Detect which cell encompasses the target text, then output its (x, y) center coordinate. 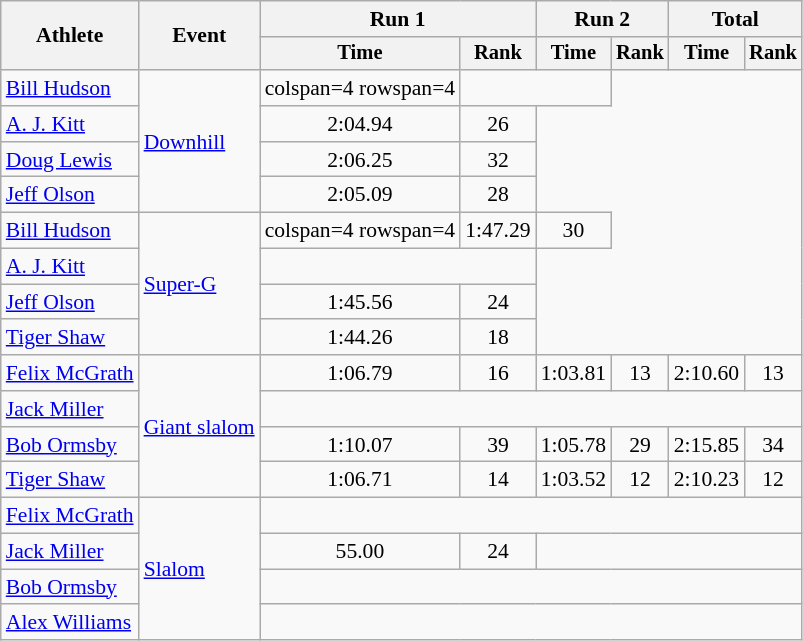
Athlete (70, 36)
1:03.52 (574, 480)
2:04.94 (360, 124)
Giant slalom (200, 426)
1:10.07 (360, 445)
Alex Williams (70, 623)
Downhill (200, 141)
Slalom (200, 569)
39 (498, 445)
26 (498, 124)
Run 1 (398, 19)
18 (498, 338)
1:47.29 (498, 231)
30 (574, 231)
28 (498, 195)
1:44.26 (360, 338)
1:03.81 (574, 373)
Total (736, 19)
Event (200, 36)
16 (498, 373)
2:06.25 (360, 160)
2:10.60 (706, 373)
1:45.56 (360, 302)
1:06.71 (360, 480)
32 (498, 160)
55.00 (360, 552)
Super-G (200, 284)
1:05.78 (574, 445)
Doug Lewis (70, 160)
1:06.79 (360, 373)
2:05.09 (360, 195)
Run 2 (602, 19)
2:15.85 (706, 445)
34 (773, 445)
29 (640, 445)
2:10.23 (706, 480)
14 (498, 480)
